Capture the cell that displays the provided text and extract its [X, Y] central coordinate. 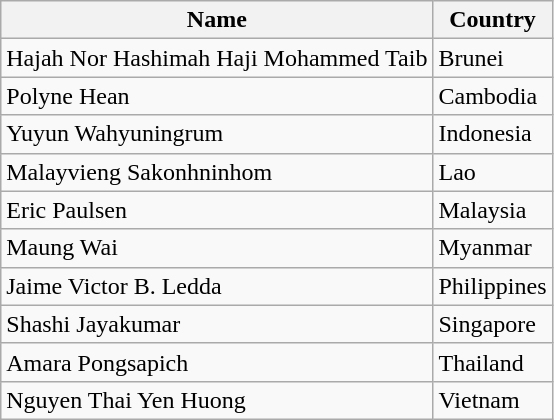
Nguyen Thai Yen Huong [217, 400]
Malayvieng Sakonhninhom [217, 172]
Country [492, 20]
Vietnam [492, 400]
Cambodia [492, 96]
Yuyun Wahyuningrum [217, 134]
Thailand [492, 362]
Brunei [492, 58]
Philippines [492, 286]
Malaysia [492, 210]
Eric Paulsen [217, 210]
Myanmar [492, 248]
Hajah Nor Hashimah Haji Mohammed Taib [217, 58]
Jaime Victor B. Ledda [217, 286]
Singapore [492, 324]
Lao [492, 172]
Name [217, 20]
Polyne Hean [217, 96]
Maung Wai [217, 248]
Amara Pongsapich [217, 362]
Shashi Jayakumar [217, 324]
Indonesia [492, 134]
